Identify which cell holds the provided text, then report its [x, y] central coordinate. 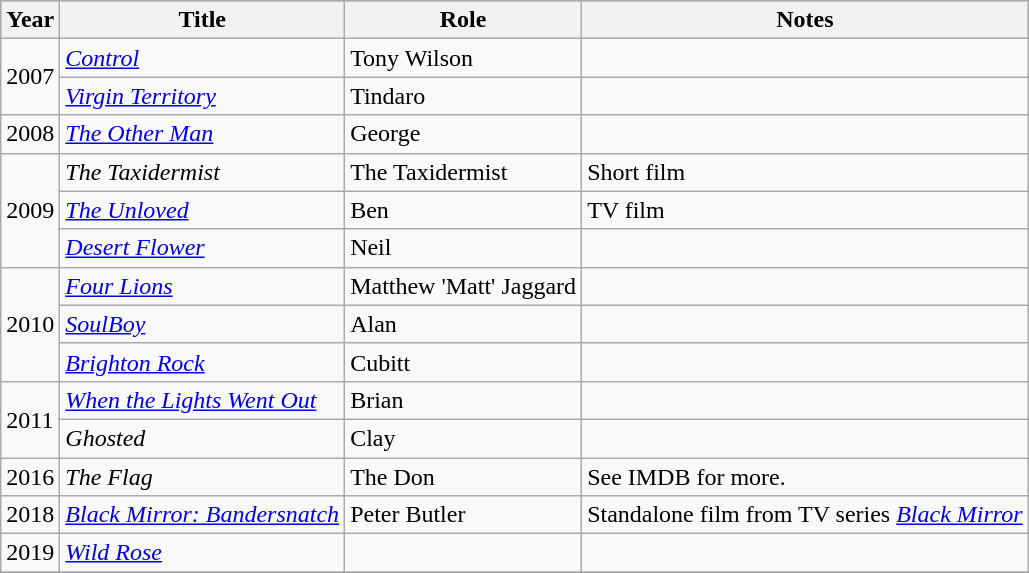
Standalone film from TV series Black Mirror [806, 515]
Four Lions [202, 286]
The Other Man [202, 134]
See IMDB for more. [806, 477]
The Unloved [202, 210]
Year [30, 20]
Ghosted [202, 438]
George [464, 134]
The Don [464, 477]
Cubitt [464, 362]
When the Lights Went Out [202, 400]
2018 [30, 515]
Black Mirror: Bandersnatch [202, 515]
2008 [30, 134]
2011 [30, 419]
Matthew 'Matt' Jaggard [464, 286]
The Flag [202, 477]
2010 [30, 324]
TV film [806, 210]
Tony Wilson [464, 58]
2016 [30, 477]
Short film [806, 172]
Brighton Rock [202, 362]
Notes [806, 20]
Neil [464, 248]
Clay [464, 438]
Tindaro [464, 96]
2019 [30, 553]
Title [202, 20]
Ben [464, 210]
Alan [464, 324]
Control [202, 58]
SoulBoy [202, 324]
Brian [464, 400]
Peter Butler [464, 515]
Role [464, 20]
Virgin Territory [202, 96]
2007 [30, 77]
Wild Rose [202, 553]
Desert Flower [202, 248]
2009 [30, 210]
